Provide the [x, y] coordinate of the cell's center where the given text is located.  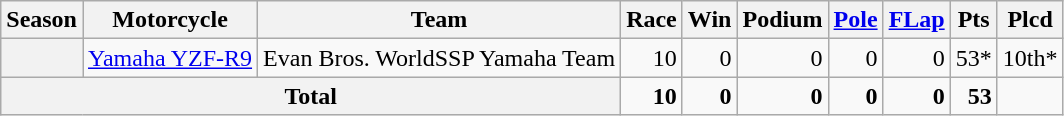
Pole [856, 20]
Podium [782, 20]
Season [42, 20]
10th* [1030, 58]
Race [652, 20]
53* [974, 58]
Pts [974, 20]
FLap [916, 20]
Evan Bros. WorldSSP Yamaha Team [440, 58]
Total [311, 96]
Team [440, 20]
Yamaha YZF-R9 [170, 58]
Plcd [1030, 20]
53 [974, 96]
Win [710, 20]
Motorcycle [170, 20]
